Extract the [x, y] coordinate from the center of the cell holding the provided text.  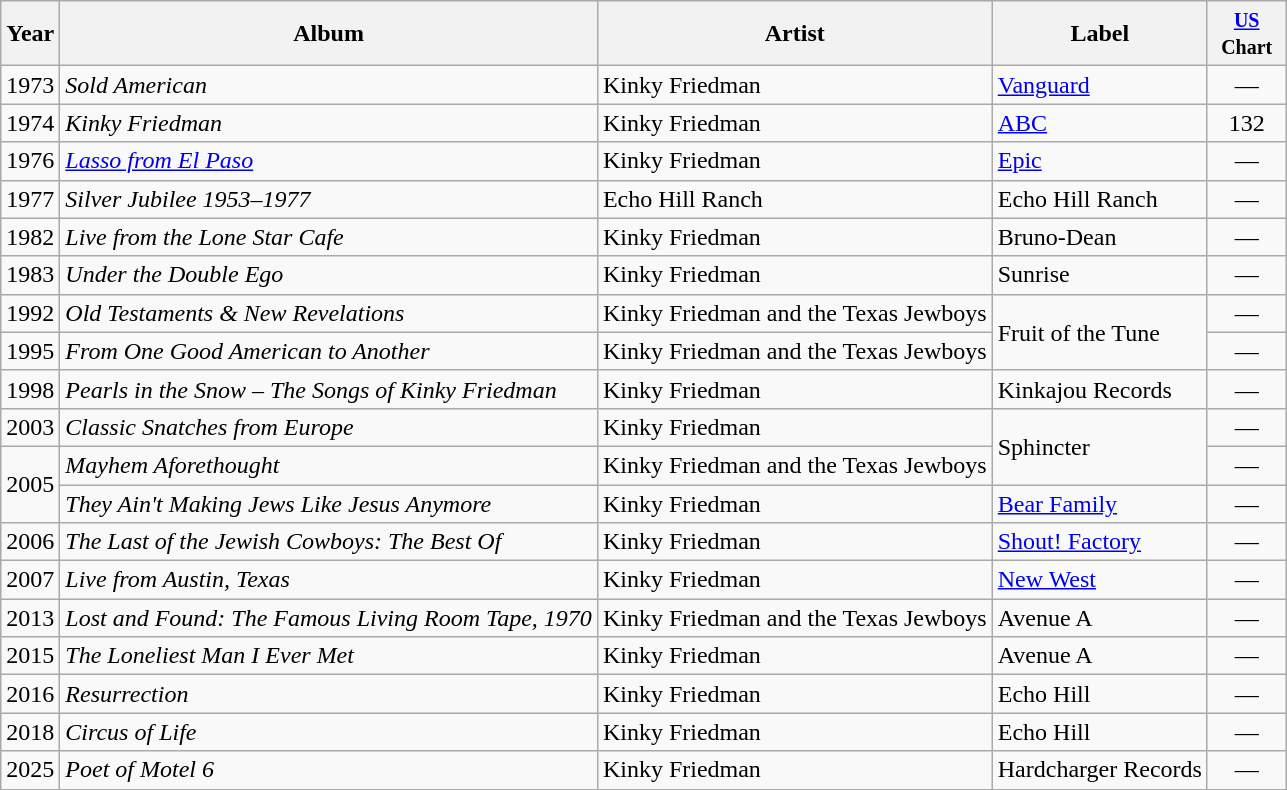
US Chart [1246, 34]
Classic Snatches from Europe [329, 427]
Lasso from El Paso [329, 161]
2007 [30, 580]
Album [329, 34]
Old Testaments & New Revelations [329, 313]
Silver Jubilee 1953–1977 [329, 199]
New West [1100, 580]
Shout! Factory [1100, 542]
1998 [30, 389]
Bear Family [1100, 503]
Fruit of the Tune [1100, 332]
Pearls in the Snow – The Songs of Kinky Friedman [329, 389]
Epic [1100, 161]
Year [30, 34]
132 [1246, 123]
The Loneliest Man I Ever Met [329, 656]
Under the Double Ego [329, 275]
Poet of Motel 6 [329, 770]
Sunrise [1100, 275]
2003 [30, 427]
Live from the Lone Star Cafe [329, 237]
Vanguard [1100, 85]
Artist [794, 34]
Sphincter [1100, 446]
2025 [30, 770]
Resurrection [329, 694]
Kinkajou Records [1100, 389]
Live from Austin, Texas [329, 580]
1983 [30, 275]
Bruno-Dean [1100, 237]
1992 [30, 313]
2015 [30, 656]
Lost and Found: The Famous Living Room Tape, 1970 [329, 618]
1977 [30, 199]
They Ain't Making Jews Like Jesus Anymore [329, 503]
ABC [1100, 123]
2013 [30, 618]
Sold American [329, 85]
2016 [30, 694]
From One Good American to Another [329, 351]
1974 [30, 123]
2006 [30, 542]
1982 [30, 237]
Mayhem Aforethought [329, 465]
Circus of Life [329, 732]
2005 [30, 484]
1973 [30, 85]
1976 [30, 161]
The Last of the Jewish Cowboys: The Best Of [329, 542]
2018 [30, 732]
Hardcharger Records [1100, 770]
1995 [30, 351]
Label [1100, 34]
